Provide the (X, Y) coordinate of the cell's center where the given text is located.  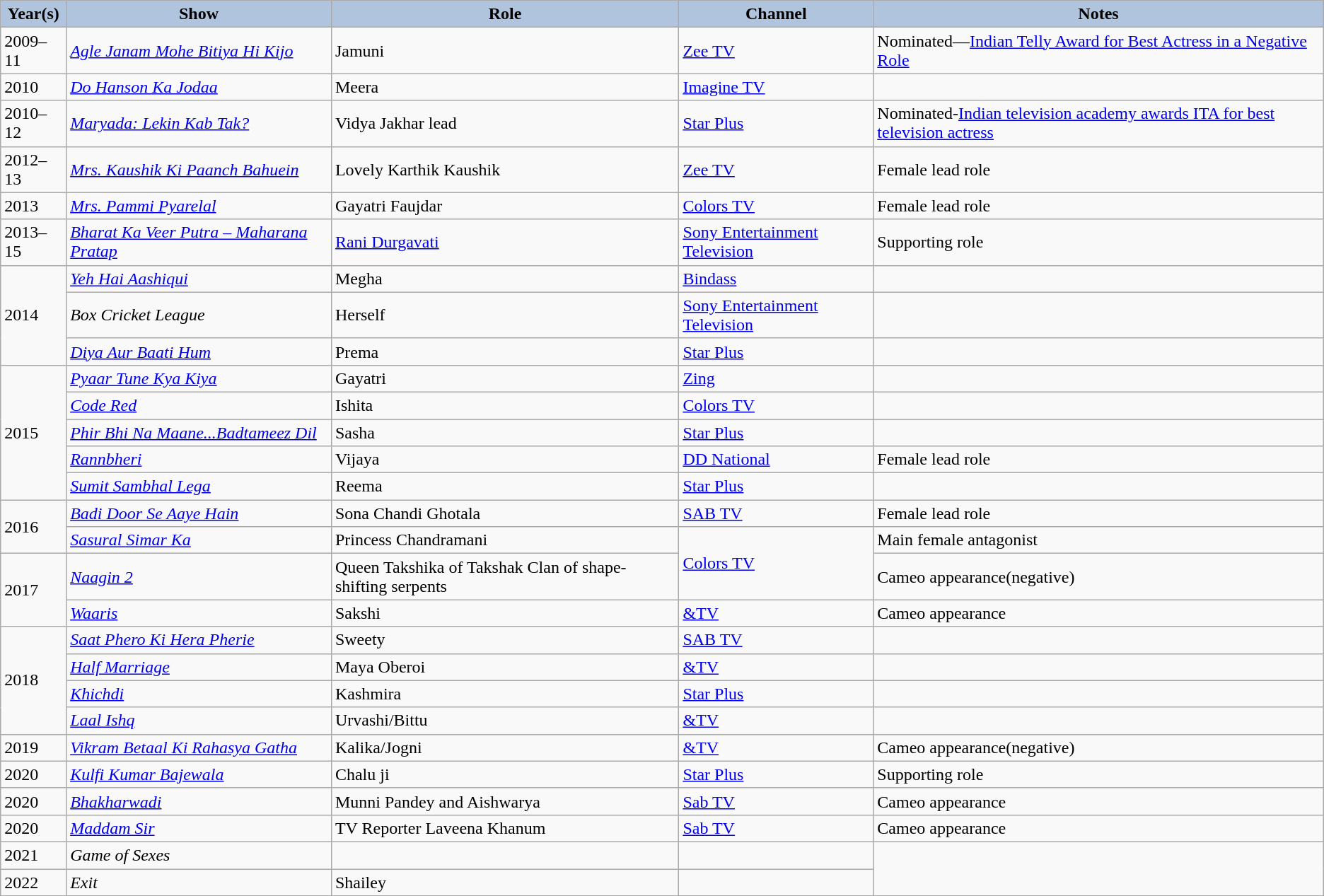
2012–13 (34, 170)
Notes (1098, 14)
Vidya Jakhar lead (505, 123)
Saat Phero Ki Hera Pherie (199, 640)
Bhakharwadi (199, 801)
Maddam Sir (199, 828)
Kashmira (505, 694)
Zing (777, 378)
Lovely Karthik Kaushik (505, 170)
Sona Chandi Ghotala (505, 513)
Do Hanson Ka Jodaa (199, 87)
Jamuni (505, 51)
Pyaar Tune Kya Kiya (199, 378)
Year(s) (34, 14)
Exit (199, 882)
Herself (505, 315)
Role (505, 14)
2013 (34, 206)
Kulfi Kumar Bajewala (199, 774)
Imagine TV (777, 87)
Naagin 2 (199, 577)
Yeh Hai Aashiqui (199, 279)
2015 (34, 432)
Sweety (505, 640)
2022 (34, 882)
Chalu ji (505, 774)
Sasural Simar Ka (199, 540)
2010–12 (34, 123)
Megha (505, 279)
Maryada: Lekin Kab Tak? (199, 123)
Mrs. Kaushik Ki Paanch Bahuein (199, 170)
Channel (777, 14)
Gayatri Faujdar (505, 206)
Khichdi (199, 694)
Rannbheri (199, 460)
2018 (34, 680)
Kalika/Jogni (505, 747)
Shailey (505, 882)
Phir Bhi Na Maane...Badtameez Dil (199, 432)
Show (199, 14)
Vijaya (505, 460)
Diya Aur Baati Hum (199, 351)
Bharat Ka Veer Putra – Maharana Pratap (199, 242)
2013–15 (34, 242)
Ishita (505, 405)
2017 (34, 590)
Game of Sexes (199, 855)
Nominated—Indian Telly Award for Best Actress in a Negative Role (1098, 51)
DD National (777, 460)
2019 (34, 747)
2010 (34, 87)
Agle Janam Mohe Bitiya Hi Kijo (199, 51)
2016 (34, 527)
Bindass (777, 279)
Main female antagonist (1098, 540)
Code Red (199, 405)
Sasha (505, 432)
Reema (505, 487)
2009–11 (34, 51)
Badi Door Se Aaye Hain (199, 513)
Nominated-Indian television academy awards ITA for best television actress (1098, 123)
2021 (34, 855)
Queen Takshika of Takshak Clan of shape-shifting serpents (505, 577)
Gayatri (505, 378)
Munni Pandey and Aishwarya (505, 801)
Half Marriage (199, 667)
Sumit Sambhal Lega (199, 487)
Rani Durgavati (505, 242)
Waaris (199, 613)
Urvashi/Bittu (505, 721)
Vikram Betaal Ki Rahasya Gatha (199, 747)
2014 (34, 315)
Sakshi (505, 613)
Mrs. Pammi Pyarelal (199, 206)
Box Cricket League (199, 315)
Meera (505, 87)
Prema (505, 351)
Maya Oberoi (505, 667)
TV Reporter Laveena Khanum (505, 828)
Princess Chandramani (505, 540)
Laal Ishq (199, 721)
